Output the [X, Y] coordinate of the center of the cell containing the given text.  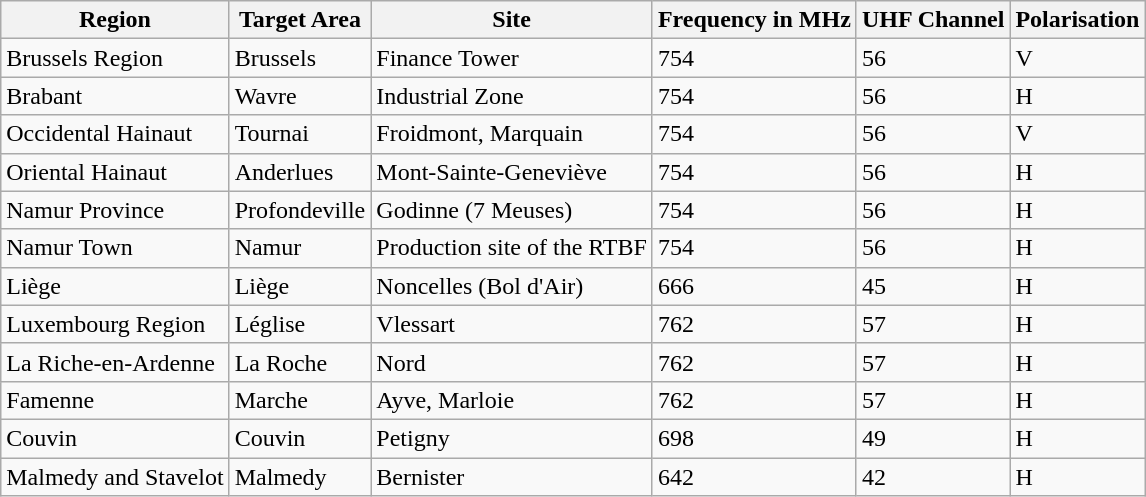
Brabant [115, 96]
Tournai [300, 134]
Industrial Zone [512, 96]
Finance Tower [512, 58]
Léglise [300, 324]
Namur Province [115, 210]
Bernister [512, 477]
Anderlues [300, 172]
Wavre [300, 96]
45 [933, 286]
Namur [300, 248]
Luxembourg Region [115, 324]
Target Area [300, 20]
UHF Channel [933, 20]
Malmedy [300, 477]
Production site of the RTBF [512, 248]
Noncelles (Bol d'Air) [512, 286]
La Roche [300, 362]
Froidmont, Marquain [512, 134]
Nord [512, 362]
Marche [300, 400]
Famenne [115, 400]
42 [933, 477]
Namur Town [115, 248]
Mont-Sainte-Geneviève [512, 172]
Region [115, 20]
Godinne (7 Meuses) [512, 210]
Site [512, 20]
Profondeville [300, 210]
666 [754, 286]
Petigny [512, 438]
642 [754, 477]
49 [933, 438]
Occidental Hainaut [115, 134]
Ayve, Marloie [512, 400]
Malmedy and Stavelot [115, 477]
Vlessart [512, 324]
698 [754, 438]
La Riche-en-Ardenne [115, 362]
Brussels [300, 58]
Oriental Hainaut [115, 172]
Brussels Region [115, 58]
Frequency in MHz [754, 20]
Polarisation [1078, 20]
